Return the (X, Y) coordinate for the center point of the cell that contains the specified text.  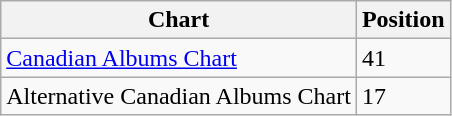
17 (403, 96)
41 (403, 58)
Chart (179, 20)
Position (403, 20)
Canadian Albums Chart (179, 58)
Alternative Canadian Albums Chart (179, 96)
